Return (x, y) of the center of cell containing provided text 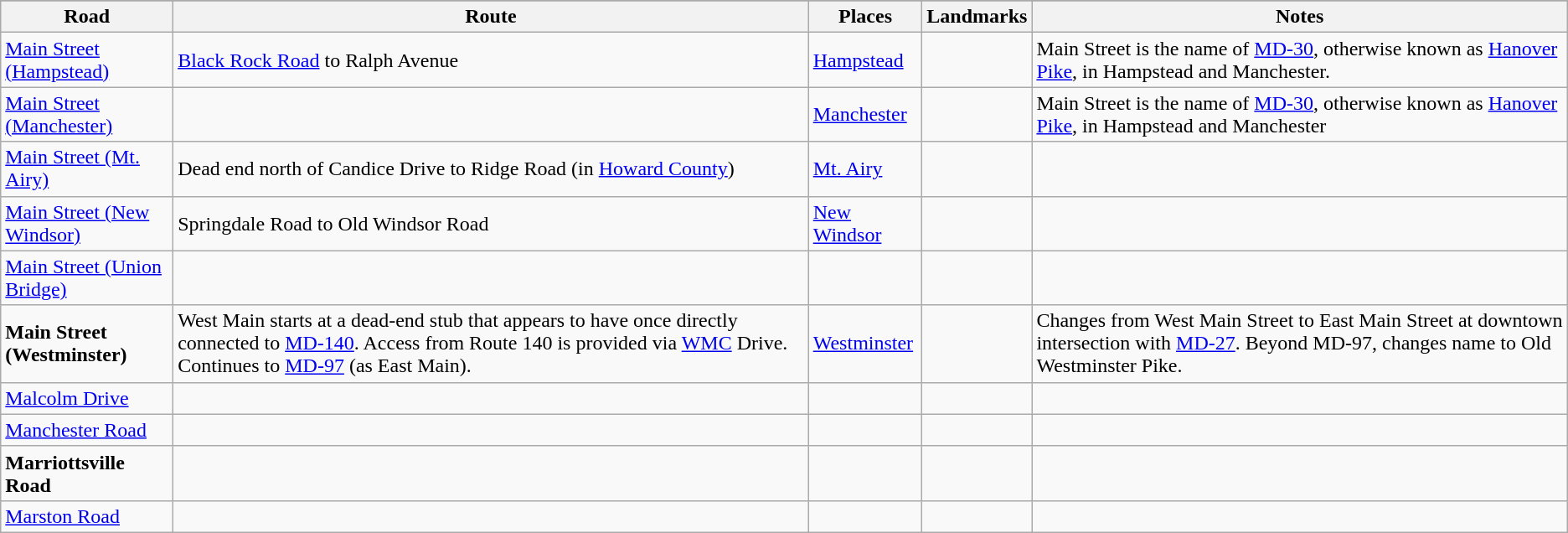
Springdale Road to Old Windsor Road (491, 223)
Malcolm Drive (87, 398)
Manchester (865, 114)
Changes from West Main Street to East Main Street at downtown intersection with MD-27. Beyond MD-97, changes name to Old Westminster Pike. (1300, 344)
Main Street (Manchester) (87, 114)
Route (491, 17)
Marriottsville Road (87, 473)
Main Street (Hampstead) (87, 60)
Hampstead (865, 60)
New Windsor (865, 223)
Dead end north of Candice Drive to Ridge Road (in Howard County) (491, 169)
Notes (1300, 17)
Places (865, 17)
Main Street is the name of MD-30, otherwise known as Hanover Pike, in Hampstead and Manchester (1300, 114)
Main Street (Westminster) (87, 344)
Main Street (New Windsor) (87, 223)
Main Street (Mt. Airy) (87, 169)
Main Street (Union Bridge) (87, 278)
Mt. Airy (865, 169)
Westminster (865, 344)
Black Rock Road to Ralph Avenue (491, 60)
Landmarks (977, 17)
Road (87, 17)
Manchester Road (87, 430)
Main Street is the name of MD-30, otherwise known as Hanover Pike, in Hampstead and Manchester. (1300, 60)
Marston Road (87, 516)
